For the text-containing cell, return its midpoint in [x, y] coordinate format. 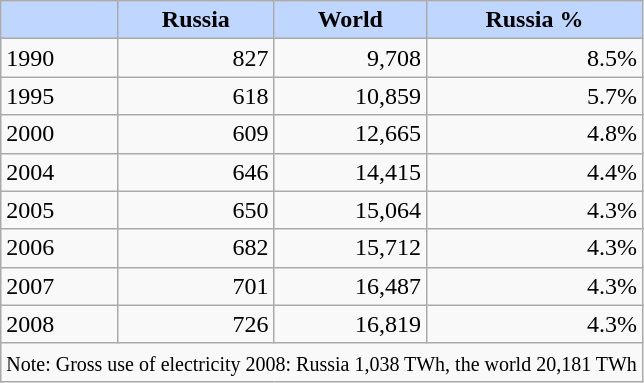
646 [196, 172]
World [350, 20]
15,712 [350, 248]
2006 [60, 248]
2005 [60, 210]
10,859 [350, 96]
618 [196, 96]
Note: Gross use of electricity 2008: Russia 1,038 TWh, the world 20,181 TWh [322, 362]
1995 [60, 96]
9,708 [350, 58]
5.7% [535, 96]
609 [196, 134]
15,064 [350, 210]
650 [196, 210]
16,819 [350, 324]
2000 [60, 134]
16,487 [350, 286]
2007 [60, 286]
701 [196, 286]
8.5% [535, 58]
14,415 [350, 172]
4.8% [535, 134]
12,665 [350, 134]
1990 [60, 58]
827 [196, 58]
Russia [196, 20]
4.4% [535, 172]
682 [196, 248]
2004 [60, 172]
2008 [60, 324]
726 [196, 324]
Russia % [535, 20]
